Identify which cell holds the provided text, then report its [x, y] central coordinate. 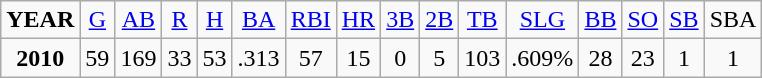
33 [180, 58]
53 [214, 58]
YEAR [40, 20]
SO [643, 20]
0 [400, 58]
15 [358, 58]
SB [684, 20]
169 [138, 58]
BA [258, 20]
3B [400, 20]
SBA [733, 20]
AB [138, 20]
H [214, 20]
SLG [542, 20]
57 [310, 58]
HR [358, 20]
59 [98, 58]
BB [600, 20]
G [98, 20]
.609% [542, 58]
28 [600, 58]
23 [643, 58]
103 [482, 58]
2B [440, 20]
TB [482, 20]
5 [440, 58]
.313 [258, 58]
RBI [310, 20]
R [180, 20]
2010 [40, 58]
